From the cell containing the given text, extract its center point as [x, y] coordinate. 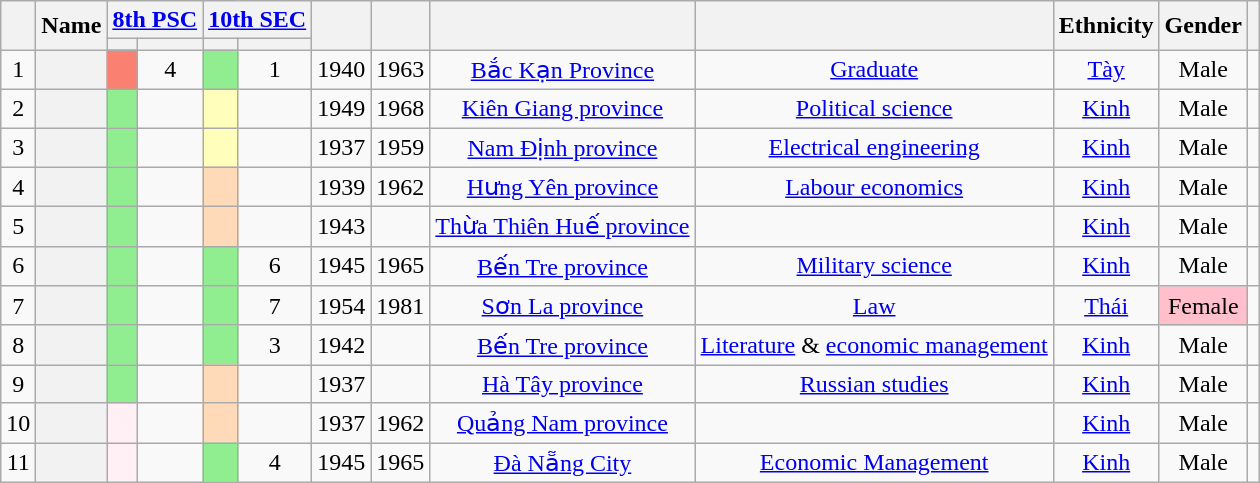
1949 [342, 108]
1981 [400, 306]
Name [72, 26]
8th PSC [155, 20]
Law [874, 306]
Đà Nẵng City [562, 462]
Russian studies [874, 384]
Bắc Kạn Province [562, 70]
5 [18, 227]
Thái [1106, 306]
1968 [400, 108]
Gender [1203, 26]
Literature & economic management [874, 345]
Nam Định province [562, 148]
Sơn La province [562, 306]
Military science [874, 266]
Electrical engineering [874, 148]
1943 [342, 227]
Graduate [874, 70]
2 [18, 108]
Hà Tây province [562, 384]
10th SEC [258, 20]
10 [18, 423]
Kiên Giang province [562, 108]
1942 [342, 345]
1963 [400, 70]
1954 [342, 306]
Female [1203, 306]
8 [18, 345]
9 [18, 384]
1940 [342, 70]
1959 [400, 148]
Quảng Nam province [562, 423]
11 [18, 462]
Thừa Thiên Huế province [562, 227]
Ethnicity [1106, 26]
Tày [1106, 70]
1939 [342, 187]
Political science [874, 108]
Hưng Yên province [562, 187]
Economic Management [874, 462]
Labour economics [874, 187]
